Scan for the cell matching the given text and deliver its [X, Y] coordinate at center. 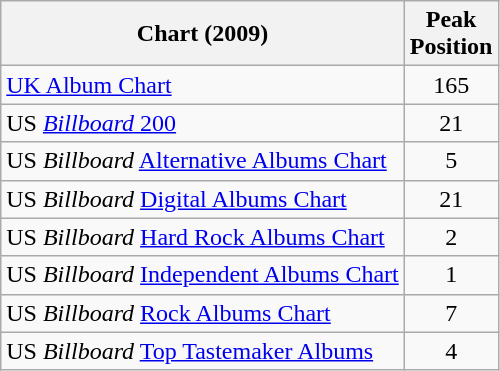
US Billboard Hard Rock Albums Chart [203, 237]
US Billboard Digital Albums Chart [203, 199]
7 [451, 313]
4 [451, 351]
Chart (2009) [203, 34]
1 [451, 275]
2 [451, 237]
US Billboard 200 [203, 123]
US Billboard Top Tastemaker Albums [203, 351]
US Billboard Rock Albums Chart [203, 313]
US Billboard Alternative Albums Chart [203, 161]
5 [451, 161]
US Billboard Independent Albums Chart [203, 275]
PeakPosition [451, 34]
UK Album Chart [203, 85]
165 [451, 85]
